Output the [x, y] coordinate of the center of the cell containing the given text.  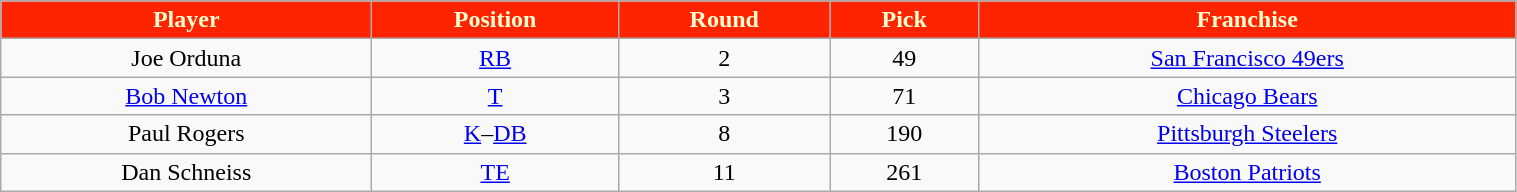
Bob Newton [186, 96]
TE [496, 172]
Chicago Bears [1247, 96]
Dan Schneiss [186, 172]
T [496, 96]
RB [496, 58]
3 [724, 96]
Pick [904, 20]
49 [904, 58]
Joe Orduna [186, 58]
Franchise [1247, 20]
San Francisco 49ers [1247, 58]
261 [904, 172]
2 [724, 58]
190 [904, 134]
11 [724, 172]
Position [496, 20]
71 [904, 96]
Round [724, 20]
8 [724, 134]
Pittsburgh Steelers [1247, 134]
Boston Patriots [1247, 172]
Paul Rogers [186, 134]
K–DB [496, 134]
Player [186, 20]
